Pinpoint the cell where the given text exists, returning its (X, Y) midpoint coordinate. 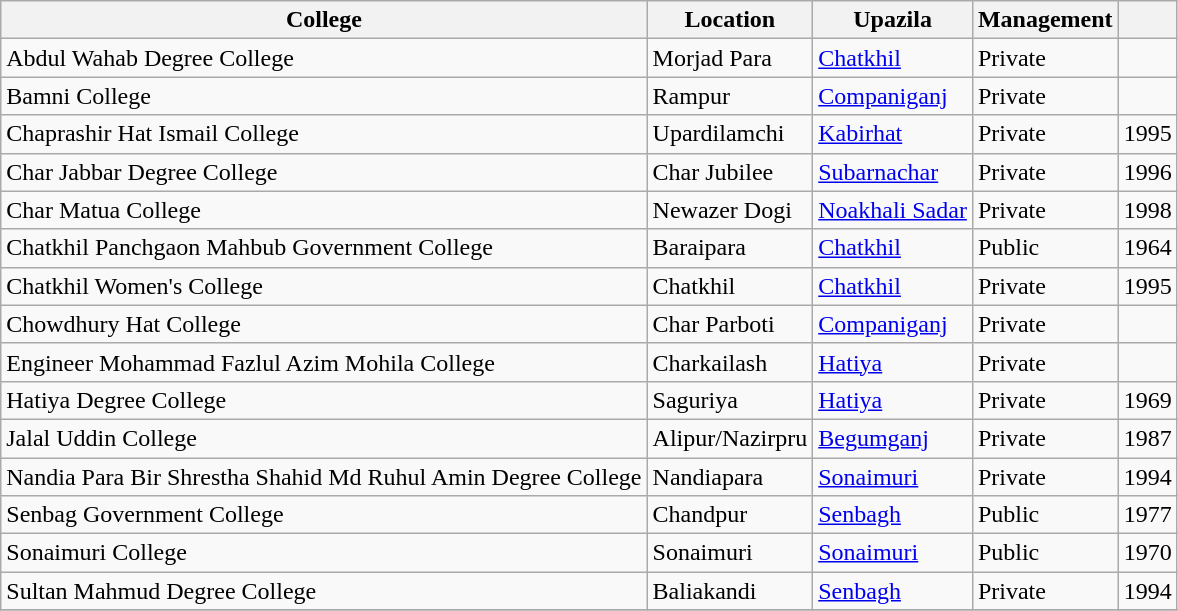
Kabirhat (893, 134)
Bamni College (324, 96)
1969 (1148, 400)
Chatkhil Women's College (324, 286)
Upardilamchi (730, 134)
Hatiya Degree College (324, 400)
1977 (1148, 515)
Char Jubilee (730, 172)
Noakhali Sadar (893, 210)
Nandiapara (730, 477)
Jalal Uddin College (324, 438)
Rampur (730, 96)
Baraipara (730, 248)
Subarnachar (893, 172)
1987 (1148, 438)
1970 (1148, 553)
Char Jabbar Degree College (324, 172)
1964 (1148, 248)
1998 (1148, 210)
Begumganj (893, 438)
Saguriya (730, 400)
Chaprashir Hat Ismail College (324, 134)
Abdul Wahab Degree College (324, 58)
Nandia Para Bir Shrestha Shahid Md Ruhul Amin Degree College (324, 477)
Baliakandi (730, 591)
Char Parboti (730, 324)
Chatkhil Panchgaon Mahbub Government College (324, 248)
1996 (1148, 172)
Chowdhury Hat College (324, 324)
Charkailash (730, 362)
Sonaimuri College (324, 553)
Management (1045, 20)
Morjad Para (730, 58)
Senbag Government College (324, 515)
Newazer Dogi (730, 210)
Upazila (893, 20)
Alipur/Nazirpru (730, 438)
Char Matua College (324, 210)
College (324, 20)
Sultan Mahmud Degree College (324, 591)
Engineer Mohammad Fazlul Azim Mohila College (324, 362)
Chandpur (730, 515)
Location (730, 20)
